Find where the given text appears and provide that cell's center as (x, y) coordinate. 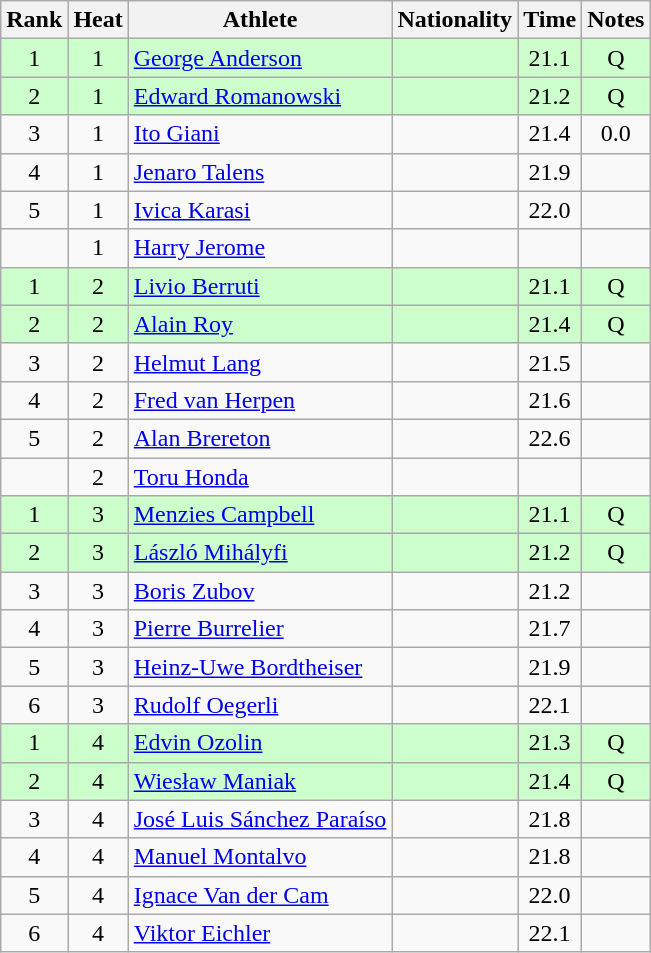
Pierre Burrelier (260, 629)
Heinz-Uwe Bordtheiser (260, 667)
Boris Zubov (260, 591)
Viktor Eichler (260, 933)
Ignace Van der Cam (260, 895)
George Anderson (260, 58)
Manuel Montalvo (260, 857)
Helmut Lang (260, 362)
21.3 (550, 743)
Rank (34, 20)
Nationality (455, 20)
22.6 (550, 438)
Livio Berruti (260, 286)
László Mihályfi (260, 553)
21.6 (550, 400)
Ivica Karasi (260, 210)
Time (550, 20)
21.7 (550, 629)
Rudolf Oegerli (260, 705)
21.5 (550, 362)
Alan Brereton (260, 438)
Harry Jerome (260, 248)
Alain Roy (260, 324)
Menzies Campbell (260, 515)
0.0 (616, 134)
Toru Honda (260, 477)
Heat (98, 20)
Notes (616, 20)
Edward Romanowski (260, 96)
Wiesław Maniak (260, 781)
Edvin Ozolin (260, 743)
Jenaro Talens (260, 172)
Athlete (260, 20)
Ito Giani (260, 134)
José Luis Sánchez Paraíso (260, 819)
Fred van Herpen (260, 400)
